Extract the [x, y] coordinate from the center of the cell holding the provided text.  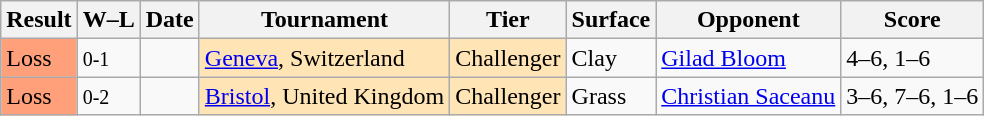
Bristol, United Kingdom [324, 96]
Tournament [324, 20]
Date [170, 20]
W–L [108, 20]
0-1 [108, 58]
4–6, 1–6 [912, 58]
Tier [508, 20]
3–6, 7–6, 1–6 [912, 96]
Grass [611, 96]
Surface [611, 20]
Clay [611, 58]
Christian Saceanu [748, 96]
0-2 [108, 96]
Geneva, Switzerland [324, 58]
Result [39, 20]
Gilad Bloom [748, 58]
Score [912, 20]
Opponent [748, 20]
